Locate the cell with the specified text and output its (x, y) center coordinate. 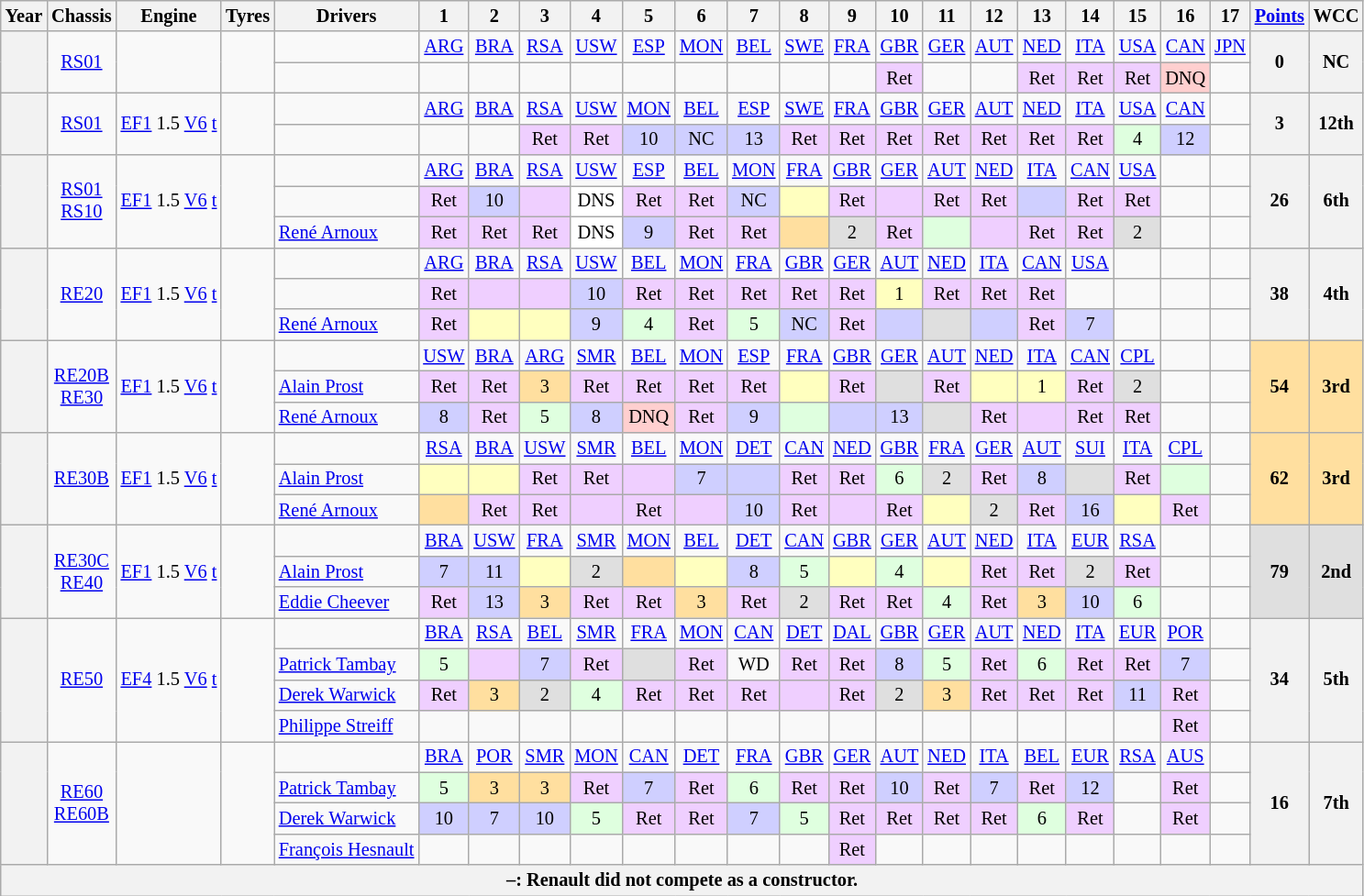
17 (1230, 16)
14 (1090, 16)
RE30B (81, 479)
34 (1280, 679)
54 (1280, 387)
62 (1280, 479)
JPN (1230, 47)
Eddie Cheever (347, 603)
RE30CRE40 (81, 570)
Philippe Streiff (347, 725)
DAL (852, 633)
38 (1280, 293)
WCC (1336, 16)
RE60RE60B (81, 803)
12th (1336, 123)
RE20BRE30 (81, 387)
SUI (1090, 448)
0 (1280, 62)
Chassis (81, 16)
RS01RS10 (81, 202)
6th (1336, 202)
–: Renault did not compete as a constructor. (682, 880)
Tyres (248, 16)
2nd (1336, 570)
Drivers (347, 16)
WD (754, 664)
RE50 (81, 679)
4th (1336, 293)
Year (24, 16)
RE20 (81, 293)
5th (1336, 679)
79 (1280, 570)
7th (1336, 803)
15 (1137, 16)
AUS (1185, 757)
EF4 1.5 V6 t (169, 679)
26 (1280, 202)
François Hesnault (347, 849)
Points (1280, 16)
Engine (169, 16)
